Pinpoint the cell where the given text exists, returning its (x, y) midpoint coordinate. 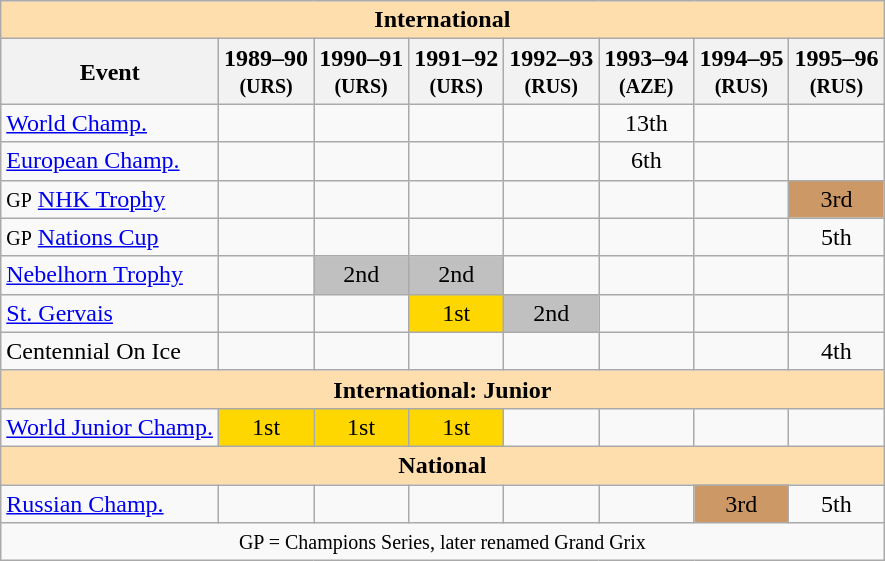
GP = Champions Series, later renamed Grand Grix (442, 542)
World Junior Champ. (110, 427)
International: Junior (442, 389)
National (442, 465)
European Champ. (110, 161)
1995–96 (RUS) (836, 72)
1990–91 (URS) (362, 72)
Centennial On Ice (110, 351)
1994–95 (RUS) (742, 72)
4th (836, 351)
International (442, 20)
6th (646, 161)
Russian Champ. (110, 503)
1991–92 (URS) (456, 72)
1992–93 (RUS) (552, 72)
1989–90 (URS) (266, 72)
World Champ. (110, 123)
Nebelhorn Trophy (110, 275)
GP NHK Trophy (110, 199)
13th (646, 123)
Event (110, 72)
GP Nations Cup (110, 237)
1993–94 (AZE) (646, 72)
St. Gervais (110, 313)
